Return the (x, y) coordinate for the center point of the cell that contains the specified text.  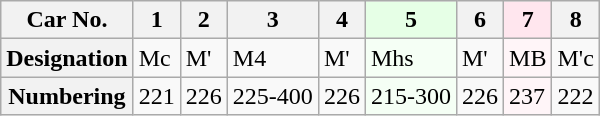
1 (156, 20)
215-300 (410, 96)
225-400 (272, 96)
6 (480, 20)
4 (342, 20)
237 (528, 96)
7 (528, 20)
5 (410, 20)
2 (204, 20)
Mhs (410, 58)
Car No. (67, 20)
222 (576, 96)
3 (272, 20)
Numbering (67, 96)
Designation (67, 58)
8 (576, 20)
M4 (272, 58)
221 (156, 96)
Mc (156, 58)
M'c (576, 58)
MB (528, 58)
